Identify which cell holds the provided text, then report its [x, y] central coordinate. 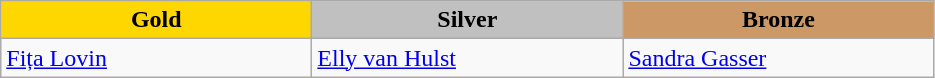
Sandra Gasser [778, 58]
Silver [468, 20]
Fița Lovin [156, 58]
Elly van Hulst [468, 58]
Gold [156, 20]
Bronze [778, 20]
